Extract the (x, y) coordinate from the center of the cell holding the provided text.  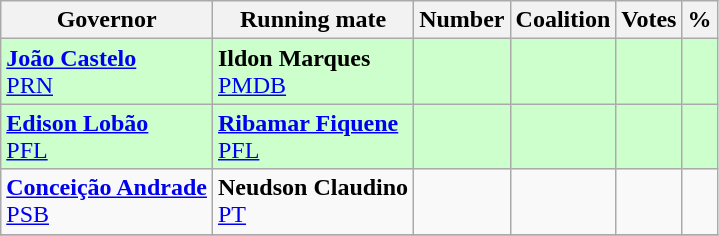
Governor (107, 20)
João CasteloPRN (107, 72)
Coalition (563, 20)
Ildon MarquesPMDB (312, 72)
Running mate (312, 20)
Ribamar FiquenePFL (312, 136)
% (700, 20)
Number (462, 20)
Neudson ClaudinoPT (312, 202)
Votes (649, 20)
Conceição AndradePSB (107, 202)
Edison LobãoPFL (107, 136)
